Capture the cell that displays the provided text and extract its [X, Y] central coordinate. 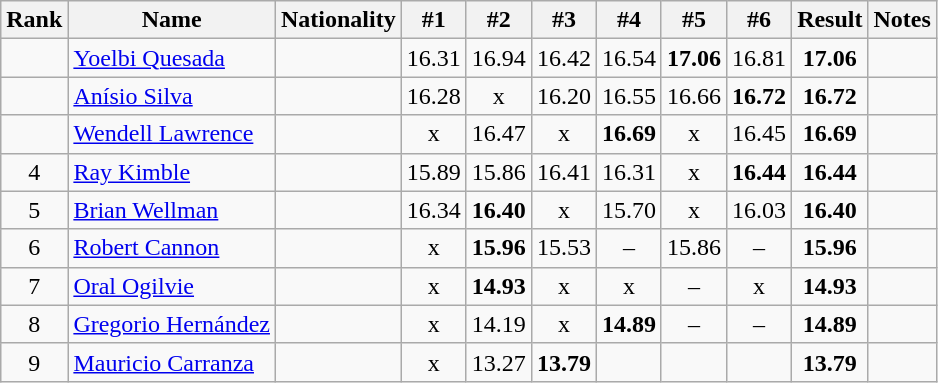
Ray Kimble [172, 172]
Robert Cannon [172, 248]
4 [34, 172]
14.19 [498, 324]
8 [34, 324]
15.89 [434, 172]
Result [830, 20]
16.55 [628, 96]
13.27 [498, 362]
16.34 [434, 210]
Rank [34, 20]
6 [34, 248]
Wendell Lawrence [172, 134]
16.54 [628, 58]
#2 [498, 20]
16.66 [694, 96]
Notes [902, 20]
#6 [760, 20]
Name [172, 20]
#3 [564, 20]
15.70 [628, 210]
16.47 [498, 134]
Oral Ogilvie [172, 286]
16.28 [434, 96]
Anísio Silva [172, 96]
15.53 [564, 248]
16.81 [760, 58]
#5 [694, 20]
7 [34, 286]
#4 [628, 20]
16.20 [564, 96]
16.94 [498, 58]
5 [34, 210]
Gregorio Hernández [172, 324]
16.03 [760, 210]
16.42 [564, 58]
9 [34, 362]
Mauricio Carranza [172, 362]
Nationality [338, 20]
Yoelbi Quesada [172, 58]
16.45 [760, 134]
#1 [434, 20]
Brian Wellman [172, 210]
16.41 [564, 172]
